Capture the cell that displays the provided text and extract its (x, y) central coordinate. 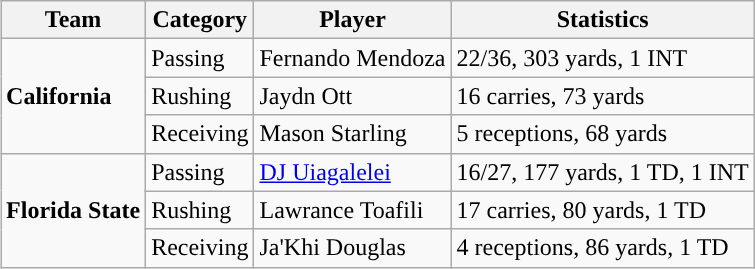
22/36, 303 yards, 1 INT (602, 58)
Mason Starling (352, 134)
Category (200, 20)
Florida State (74, 210)
4 receptions, 86 yards, 1 TD (602, 248)
16/27, 177 yards, 1 TD, 1 INT (602, 172)
Team (74, 20)
California (74, 96)
Lawrance Toafili (352, 210)
DJ Uiagalelei (352, 172)
5 receptions, 68 yards (602, 134)
Fernando Mendoza (352, 58)
17 carries, 80 yards, 1 TD (602, 210)
16 carries, 73 yards (602, 96)
Player (352, 20)
Statistics (602, 20)
Ja'Khi Douglas (352, 248)
Jaydn Ott (352, 96)
